Provide the [x, y] coordinate of the cell's center where the given text is located.  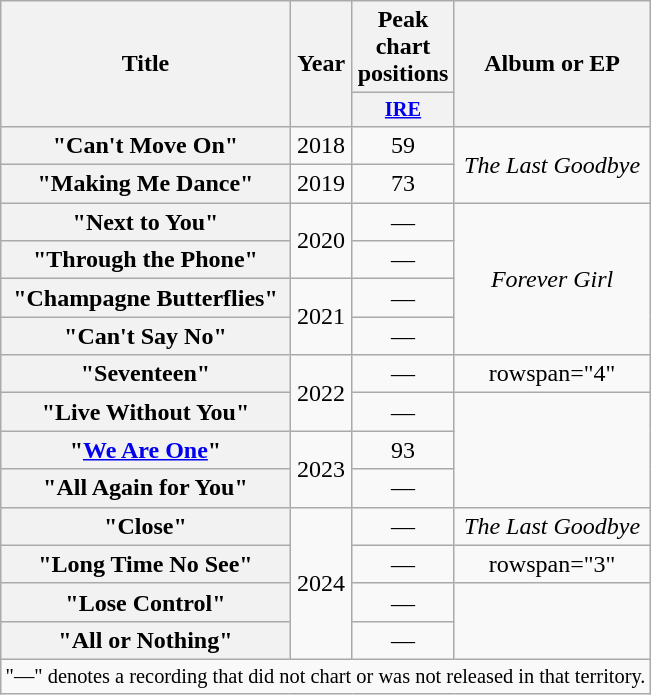
2022 [321, 393]
2019 [321, 184]
"Long Time No See" [146, 564]
Year [321, 64]
2024 [321, 583]
"Making Me Dance" [146, 184]
IRE [403, 110]
2023 [321, 469]
"Champagne Butterflies" [146, 298]
Peak chart positions [403, 47]
"All Again for You" [146, 488]
2018 [321, 145]
"All or Nothing" [146, 640]
"Next to You" [146, 222]
59 [403, 145]
"We Are One" [146, 450]
"Seventeen" [146, 374]
2020 [321, 241]
"Lose Control" [146, 602]
Title [146, 64]
"Can't Say No" [146, 336]
rowspan="3" [552, 564]
"Can't Move On" [146, 145]
93 [403, 450]
"Through the Phone" [146, 260]
"—" denotes a recording that did not chart or was not released in that territory. [326, 676]
Forever Girl [552, 279]
"Live Without You" [146, 412]
"Close" [146, 526]
73 [403, 184]
rowspan="4" [552, 374]
Album or EP [552, 64]
2021 [321, 317]
